From the cell containing the given text, extract its center point as (x, y) coordinate. 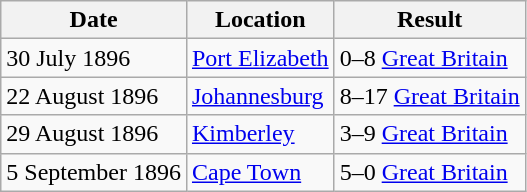
Cape Town (260, 172)
5 September 1896 (94, 172)
5–0 Great Britain (430, 172)
3–9 Great Britain (430, 134)
30 July 1896 (94, 58)
Result (430, 20)
Kimberley (260, 134)
29 August 1896 (94, 134)
22 August 1896 (94, 96)
Port Elizabeth (260, 58)
8–17 Great Britain (430, 96)
Johannesburg (260, 96)
Date (94, 20)
Location (260, 20)
0–8 Great Britain (430, 58)
